Search for the cell housing the specified text and yield its [x, y] center coordinate. 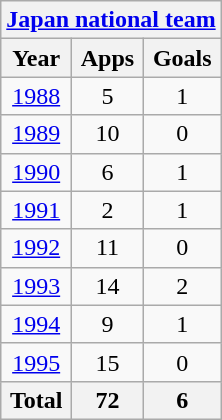
14 [108, 286]
15 [108, 362]
10 [108, 134]
1988 [36, 96]
11 [108, 248]
Total [36, 400]
5 [108, 96]
Japan national team [111, 20]
1992 [36, 248]
Year [36, 58]
1989 [36, 134]
1990 [36, 172]
72 [108, 400]
1991 [36, 210]
1995 [36, 362]
Goals [182, 58]
Apps [108, 58]
1994 [36, 324]
1993 [36, 286]
9 [108, 324]
